Extract the (x, y) coordinate from the center of the cell holding the provided text.  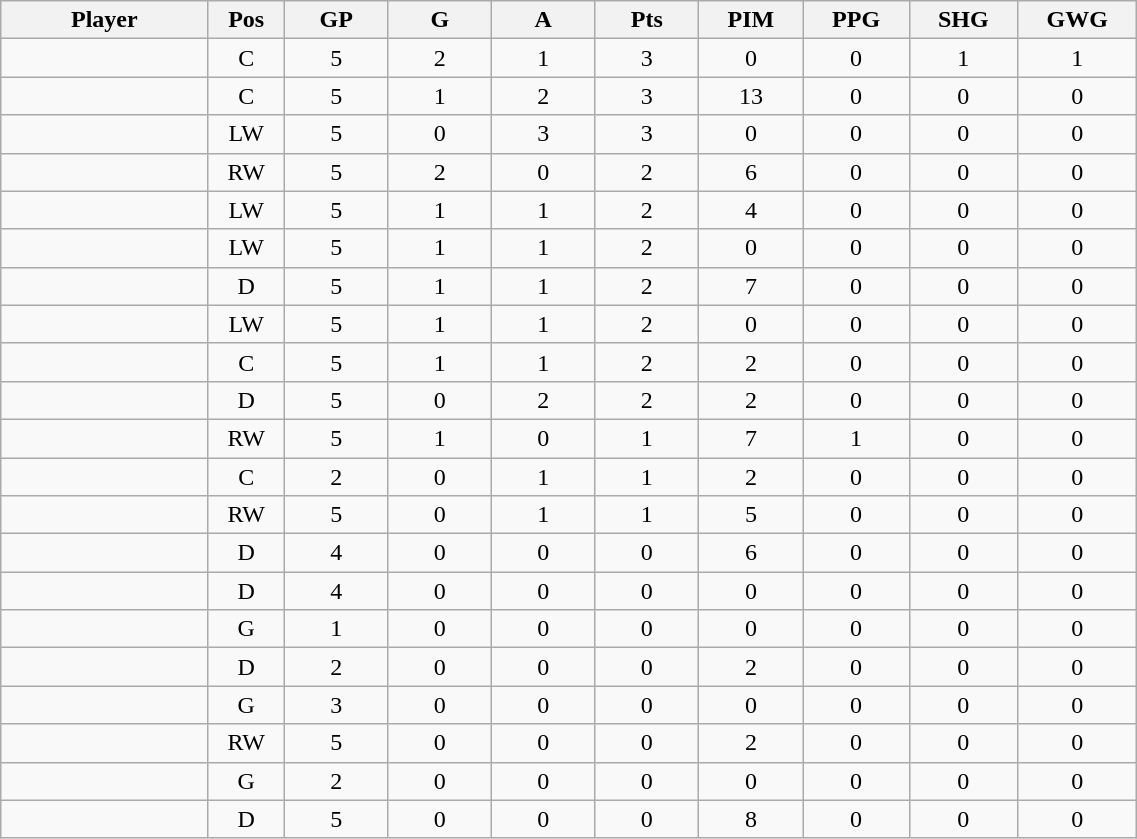
SHG (964, 20)
GWG (1078, 20)
13 (752, 96)
8 (752, 819)
GP (336, 20)
PPG (856, 20)
A (544, 20)
Player (104, 20)
Pts (647, 20)
PIM (752, 20)
Pos (246, 20)
